For the text-containing cell, return its midpoint in [X, Y] coordinate format. 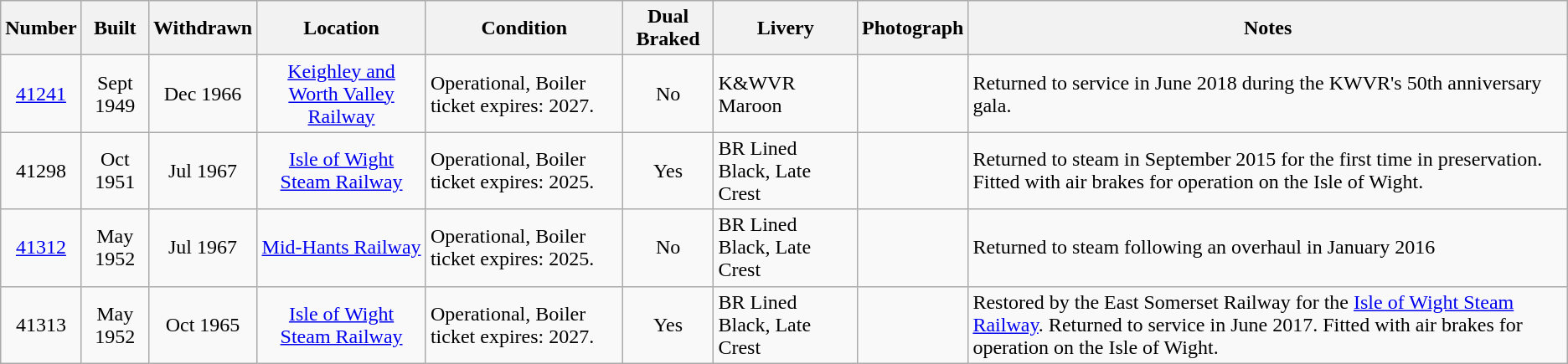
Returned to steam in September 2015 for the first time in preservation. Fitted with air brakes for operation on the Isle of Wight. [1268, 171]
41298 [41, 171]
Keighley and Worth Valley Railway [342, 94]
Notes [1268, 28]
Oct 1965 [203, 325]
41313 [41, 325]
Location [342, 28]
Built [115, 28]
Dual Braked [668, 28]
Condition [524, 28]
Returned to service in June 2018 during the KWVR's 50th anniversary gala. [1268, 94]
41312 [41, 248]
Dec 1966 [203, 94]
Photograph [912, 28]
Sept 1949 [115, 94]
Number [41, 28]
Withdrawn [203, 28]
41241 [41, 94]
Mid-Hants Railway [342, 248]
K&WVR Maroon [786, 94]
Livery [786, 28]
Oct 1951 [115, 171]
Returned to steam following an overhaul in January 2016 [1268, 248]
